Detect which cell encompasses the target text, then output its (X, Y) center coordinate. 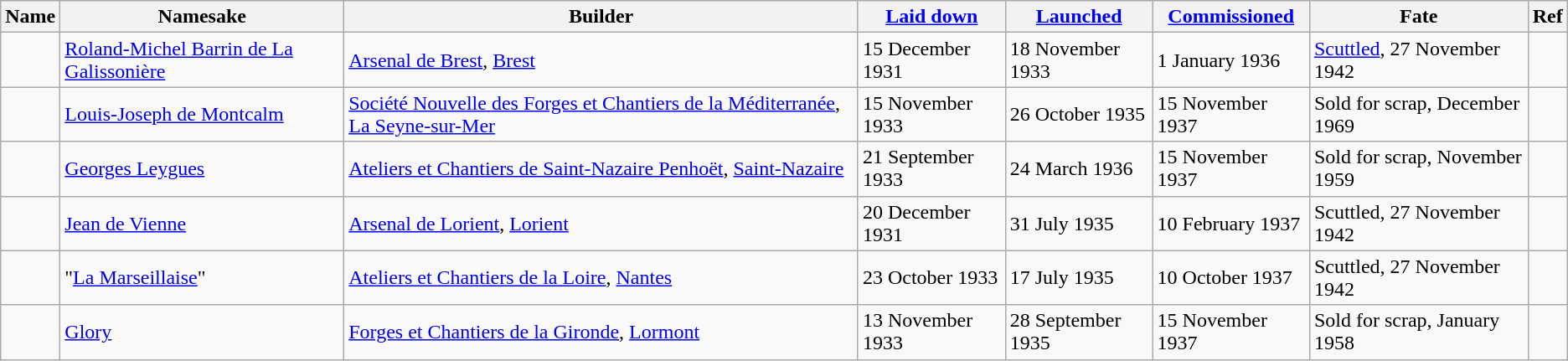
13 November 1933 (931, 332)
20 December 1931 (931, 223)
1 January 1936 (1231, 60)
17 July 1935 (1079, 278)
Sold for scrap, January 1958 (1419, 332)
Arsenal de Brest, Brest (601, 60)
Jean de Vienne (203, 223)
Glory (203, 332)
Laid down (931, 17)
"La Marseillaise" (203, 278)
Commissioned (1231, 17)
Société Nouvelle des Forges et Chantiers de la Méditerranée, La Seyne-sur-Mer (601, 114)
Ateliers et Chantiers de la Loire, Nantes (601, 278)
31 July 1935 (1079, 223)
21 September 1933 (931, 169)
10 October 1937 (1231, 278)
Ref (1548, 17)
Sold for scrap, December 1969 (1419, 114)
23 October 1933 (931, 278)
15 December 1931 (931, 60)
18 November 1933 (1079, 60)
Forges et Chantiers de la Gironde, Lormont (601, 332)
Launched (1079, 17)
Namesake (203, 17)
26 October 1935 (1079, 114)
Sold for scrap, November 1959 (1419, 169)
15 November 1933 (931, 114)
Arsenal de Lorient, Lorient (601, 223)
24 March 1936 (1079, 169)
Ateliers et Chantiers de Saint-Nazaire Penhoët, Saint-Nazaire (601, 169)
Georges Leygues (203, 169)
Fate (1419, 17)
Roland-Michel Barrin de La Galissonière (203, 60)
28 September 1935 (1079, 332)
Builder (601, 17)
10 February 1937 (1231, 223)
Name (30, 17)
Louis-Joseph de Montcalm (203, 114)
